Locate the cell with the specified text and output its [x, y] center coordinate. 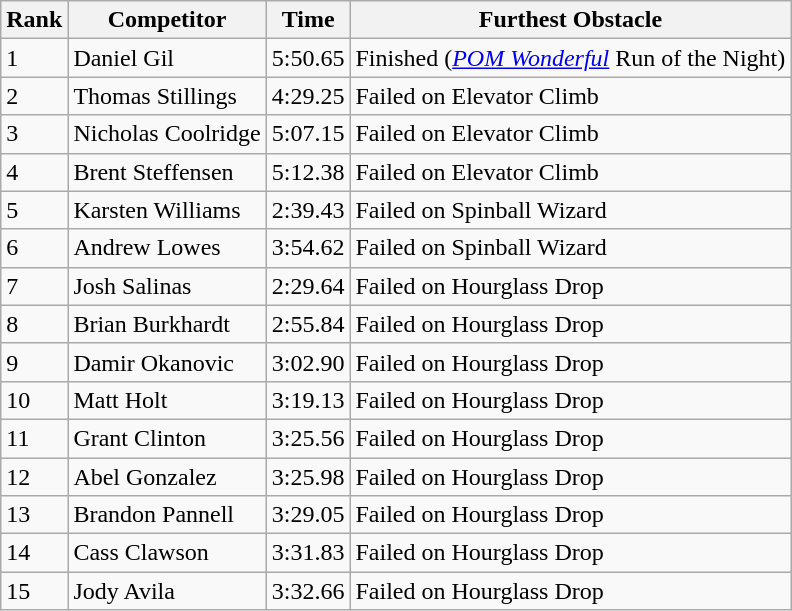
3:25.98 [308, 477]
Brent Steffensen [167, 172]
5:50.65 [308, 58]
10 [34, 400]
7 [34, 286]
12 [34, 477]
3:19.13 [308, 400]
15 [34, 591]
Brian Burkhardt [167, 324]
Jody Avila [167, 591]
Time [308, 20]
9 [34, 362]
2 [34, 96]
3 [34, 134]
11 [34, 438]
Josh Salinas [167, 286]
Cass Clawson [167, 553]
5:12.38 [308, 172]
Grant Clinton [167, 438]
Daniel Gil [167, 58]
13 [34, 515]
6 [34, 248]
Furthest Obstacle [570, 20]
3:25.56 [308, 438]
5 [34, 210]
3:02.90 [308, 362]
Brandon Pannell [167, 515]
3:32.66 [308, 591]
4 [34, 172]
Rank [34, 20]
1 [34, 58]
8 [34, 324]
2:29.64 [308, 286]
Finished (POM Wonderful Run of the Night) [570, 58]
Karsten Williams [167, 210]
14 [34, 553]
2:55.84 [308, 324]
3:31.83 [308, 553]
Andrew Lowes [167, 248]
2:39.43 [308, 210]
Damir Okanovic [167, 362]
Thomas Stillings [167, 96]
5:07.15 [308, 134]
Matt Holt [167, 400]
4:29.25 [308, 96]
Nicholas Coolridge [167, 134]
Competitor [167, 20]
3:29.05 [308, 515]
3:54.62 [308, 248]
Abel Gonzalez [167, 477]
